Return the (X, Y) coordinate for the center point of the cell that contains the specified text.  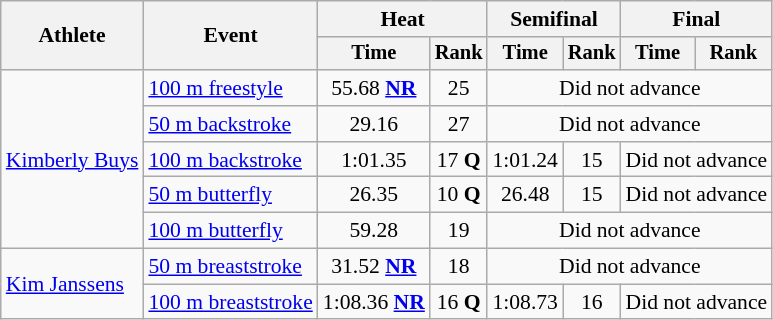
1:01.24 (524, 160)
31.52 NR (374, 267)
55.68 NR (374, 88)
16 Q (459, 302)
Kimberly Buys (72, 159)
100 m breaststroke (230, 302)
16 (592, 302)
17 Q (459, 160)
Event (230, 36)
50 m butterfly (230, 195)
19 (459, 231)
1:08.36 NR (374, 302)
27 (459, 124)
Athlete (72, 36)
26.48 (524, 195)
1:01.35 (374, 160)
Final (697, 19)
50 m breaststroke (230, 267)
25 (459, 88)
Heat (403, 19)
100 m backstroke (230, 160)
Kim Janssens (72, 284)
1:08.73 (524, 302)
Semifinal (554, 19)
100 m butterfly (230, 231)
18 (459, 267)
100 m freestyle (230, 88)
26.35 (374, 195)
50 m backstroke (230, 124)
29.16 (374, 124)
59.28 (374, 231)
10 Q (459, 195)
